Capture the cell that displays the provided text and extract its (x, y) central coordinate. 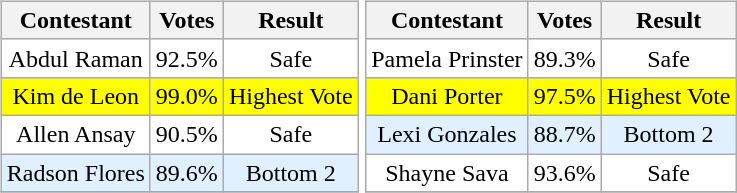
Shayne Sava (447, 173)
Kim de Leon (76, 96)
Lexi Gonzales (447, 134)
92.5% (186, 58)
88.7% (564, 134)
93.6% (564, 173)
Abdul Raman (76, 58)
Allen Ansay (76, 134)
99.0% (186, 96)
Pamela Prinster (447, 58)
89.6% (186, 173)
97.5% (564, 96)
Radson Flores (76, 173)
89.3% (564, 58)
Dani Porter (447, 96)
90.5% (186, 134)
